Find where the given text appears and provide that cell's center as (X, Y) coordinate. 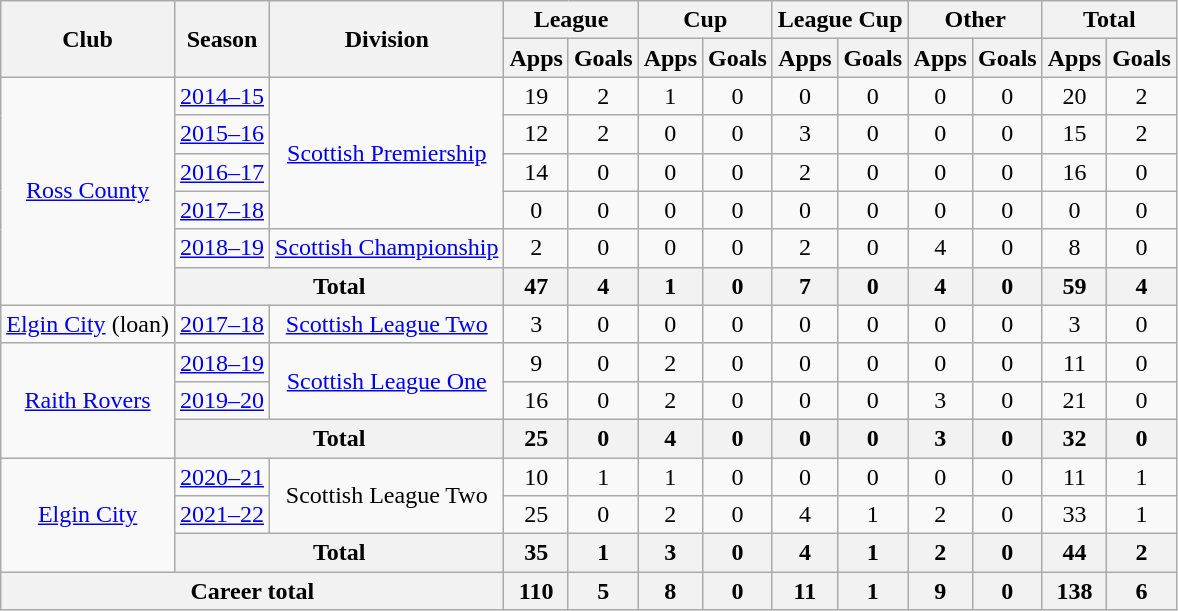
Other (975, 20)
2020–21 (222, 477)
10 (536, 477)
7 (804, 286)
League (571, 20)
League Cup (840, 20)
15 (1074, 134)
47 (536, 286)
2019–20 (222, 400)
2015–16 (222, 134)
Cup (705, 20)
33 (1074, 515)
Career total (252, 591)
2021–22 (222, 515)
Ross County (88, 191)
Scottish Championship (387, 248)
35 (536, 553)
59 (1074, 286)
20 (1074, 96)
110 (536, 591)
32 (1074, 438)
19 (536, 96)
6 (1142, 591)
Club (88, 39)
Scottish Premiership (387, 153)
2016–17 (222, 172)
21 (1074, 400)
138 (1074, 591)
2014–15 (222, 96)
5 (603, 591)
Season (222, 39)
Elgin City (loan) (88, 324)
14 (536, 172)
Raith Rovers (88, 400)
44 (1074, 553)
Elgin City (88, 515)
Scottish League One (387, 381)
Division (387, 39)
12 (536, 134)
